Locate the cell with the specified text and output its (X, Y) center coordinate. 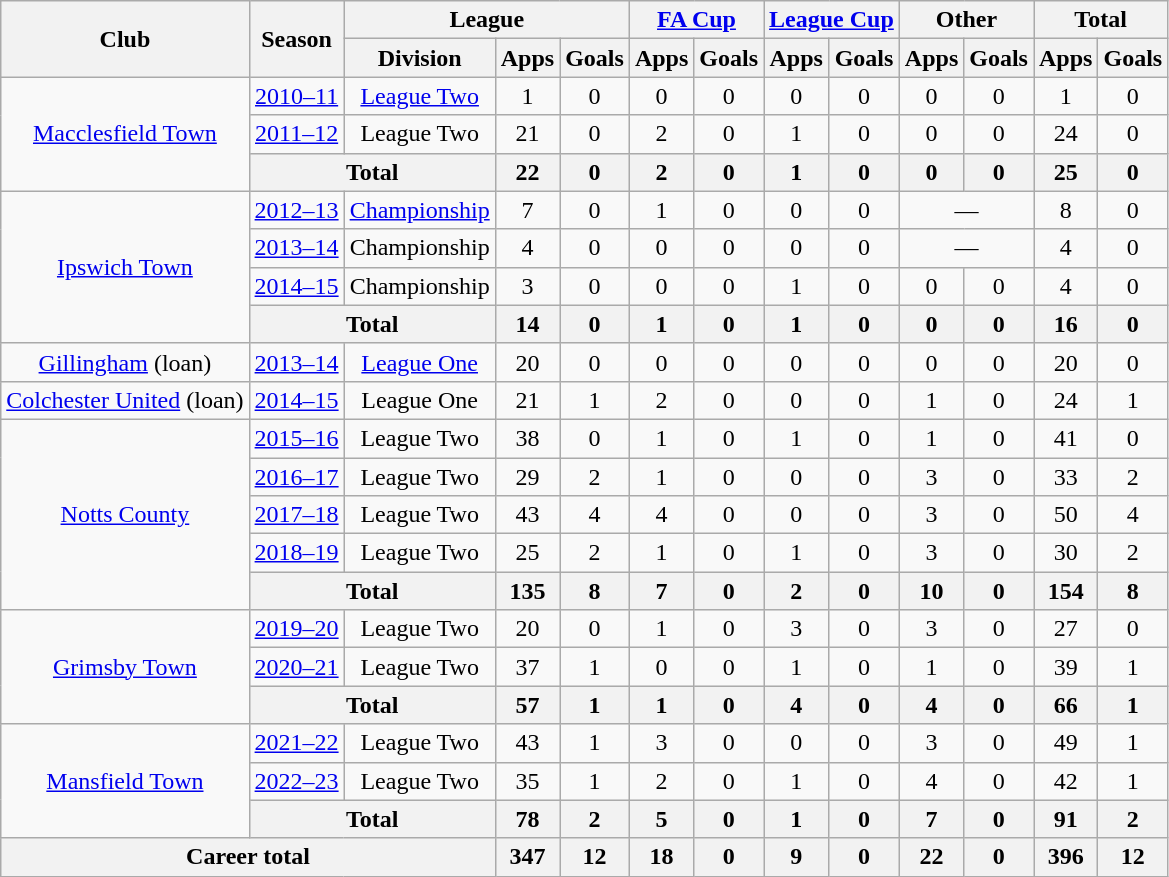
5 (661, 819)
57 (527, 705)
2018–19 (296, 553)
Other (966, 20)
135 (527, 591)
42 (1066, 781)
154 (1066, 591)
Notts County (125, 514)
Mansfield Town (125, 781)
Colchester United (loan) (125, 400)
2011–12 (296, 134)
29 (527, 477)
2016–17 (296, 477)
League Cup (832, 20)
16 (1066, 324)
14 (527, 324)
2022–23 (296, 781)
Division (420, 58)
Gillingham (loan) (125, 362)
18 (661, 857)
Career total (248, 857)
396 (1066, 857)
91 (1066, 819)
2012–13 (296, 210)
2019–20 (296, 629)
37 (527, 667)
78 (527, 819)
33 (1066, 477)
2021–22 (296, 743)
2010–11 (296, 96)
2015–16 (296, 438)
35 (527, 781)
Macclesfield Town (125, 134)
39 (1066, 667)
Club (125, 39)
27 (1066, 629)
49 (1066, 743)
Season (296, 39)
50 (1066, 515)
30 (1066, 553)
League (486, 20)
FA Cup (696, 20)
10 (931, 591)
9 (796, 857)
2020–21 (296, 667)
Grimsby Town (125, 667)
347 (527, 857)
38 (527, 438)
2017–18 (296, 515)
41 (1066, 438)
66 (1066, 705)
Ipswich Town (125, 267)
